Return the (x, y) coordinate for the center point of the cell that contains the specified text.  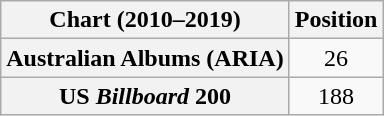
26 (336, 58)
188 (336, 96)
US Billboard 200 (145, 96)
Australian Albums (ARIA) (145, 58)
Position (336, 20)
Chart (2010–2019) (145, 20)
